For the text-containing cell, return its midpoint in (X, Y) coordinate format. 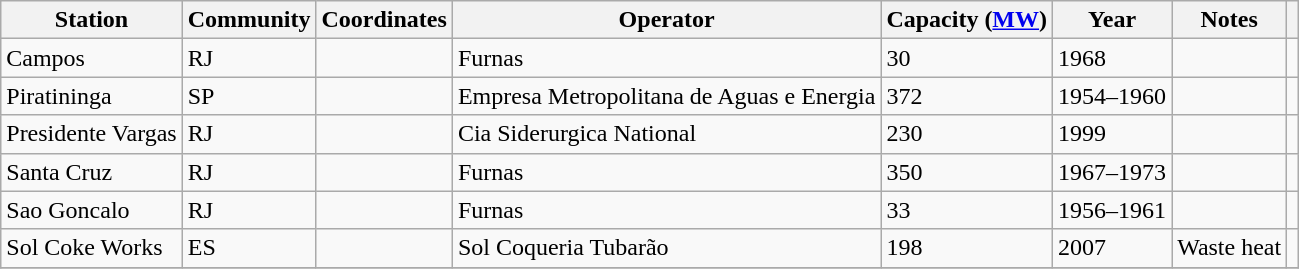
SP (249, 96)
Year (1112, 20)
Coordinates (384, 20)
33 (967, 210)
Capacity (MW) (967, 20)
Sol Coke Works (92, 248)
30 (967, 58)
1968 (1112, 58)
Waste heat (1230, 248)
Empresa Metropolitana de Aguas e Energia (666, 96)
1999 (1112, 134)
Piratininga (92, 96)
ES (249, 248)
1967–1973 (1112, 172)
Sao Goncalo (92, 210)
Santa Cruz (92, 172)
Operator (666, 20)
Notes (1230, 20)
230 (967, 134)
Sol Coqueria Tubarão (666, 248)
Community (249, 20)
372 (967, 96)
2007 (1112, 248)
1954–1960 (1112, 96)
Campos (92, 58)
198 (967, 248)
Station (92, 20)
Cia Siderurgica National (666, 134)
Presidente Vargas (92, 134)
1956–1961 (1112, 210)
350 (967, 172)
